Capture the cell that displays the provided text and extract its (X, Y) central coordinate. 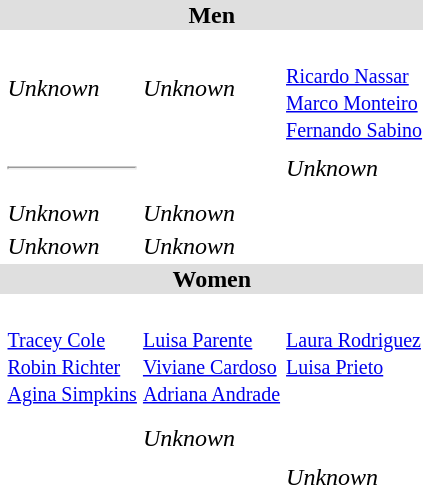
Tracey ColeRobin RichterAgina Simpkins (72, 352)
Luisa ParenteViviane CardosoAdriana Andrade (211, 352)
